Return [x, y] of the center of cell containing provided text 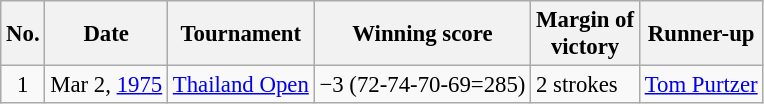
Mar 2, 1975 [106, 85]
Winning score [422, 34]
Thailand Open [240, 85]
Margin ofvictory [586, 34]
Runner-up [701, 34]
Tournament [240, 34]
1 [23, 85]
−3 (72-74-70-69=285) [422, 85]
Date [106, 34]
No. [23, 34]
2 strokes [586, 85]
Tom Purtzer [701, 85]
